Return the [X, Y] coordinate for the center point of the cell that contains the specified text.  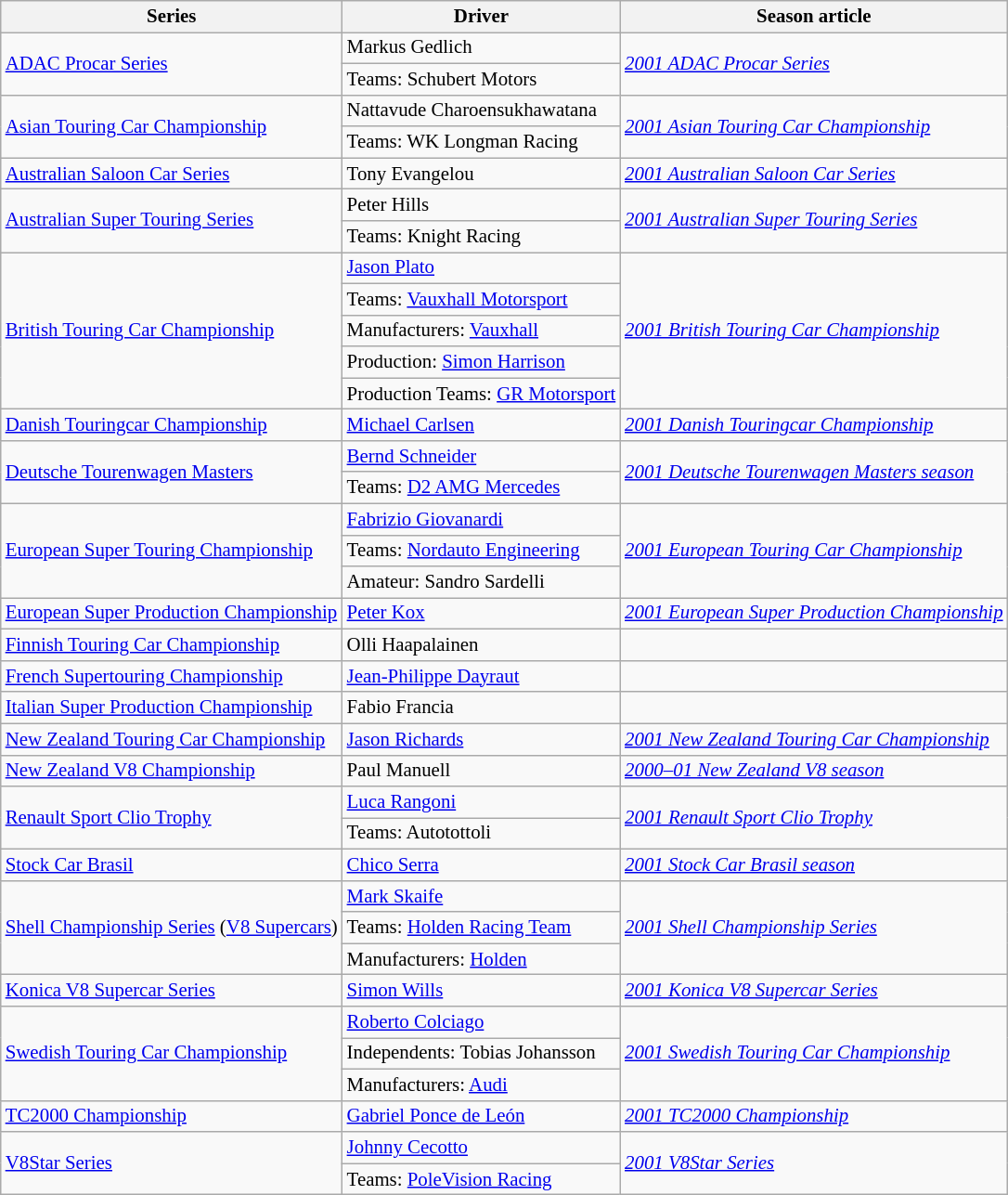
Teams: Autotottoli [481, 834]
2001 Australian Super Touring Series [813, 221]
Teams: Nordauto Engineering [481, 551]
Johnny Cecotto [481, 1148]
Jean-Philippe Dayraut [481, 676]
Luca Rangoni [481, 802]
Manufacturers: Vauxhall [481, 331]
2001 Swedish Touring Car Championship [813, 1054]
Stock Car Brasil [172, 864]
Finnish Touring Car Championship [172, 645]
2001 Asian Touring Car Championship [813, 126]
Michael Carlsen [481, 425]
Amateur: Sandro Sardelli [481, 582]
Mark Skaife [481, 896]
Production: Simon Harrison [481, 362]
2001 Stock Car Brasil season [813, 864]
Shell Championship Series (V8 Supercars) [172, 928]
2001 European Super Production Championship [813, 614]
2001 V8Star Series [813, 1163]
Renault Sport Clio Trophy [172, 818]
2001 Deutsche Tourenwagen Masters season [813, 472]
Teams: WK Longman Racing [481, 142]
2001 Australian Saloon Car Series [813, 174]
Season article [813, 17]
Markus Gedlich [481, 47]
Nattavude Charoensukhawatana [481, 110]
Chico Serra [481, 864]
European Super Touring Championship [172, 551]
Teams: PoleVision Racing [481, 1179]
2001 TC2000 Championship [813, 1116]
Danish Touringcar Championship [172, 425]
Gabriel Ponce de León [481, 1116]
Peter Kox [481, 614]
ADAC Procar Series [172, 63]
Peter Hills [481, 205]
European Super Production Championship [172, 614]
Manufacturers: Holden [481, 959]
Asian Touring Car Championship [172, 126]
Jason Richards [481, 739]
2001 Renault Sport Clio Trophy [813, 818]
Australian Saloon Car Series [172, 174]
Teams: Holden Racing Team [481, 928]
Fabrizio Giovanardi [481, 519]
2001 New Zealand Touring Car Championship [813, 739]
British Touring Car Championship [172, 331]
2001 ADAC Procar Series [813, 63]
Teams: Knight Racing [481, 237]
New Zealand V8 Championship [172, 771]
Bernd Schneider [481, 456]
Fabio Francia [481, 708]
Olli Haapalainen [481, 645]
Italian Super Production Championship [172, 708]
Konica V8 Supercar Series [172, 991]
Simon Wills [481, 991]
Driver [481, 17]
Deutsche Tourenwagen Masters [172, 472]
2001 Danish Touringcar Championship [813, 425]
Australian Super Touring Series [172, 221]
2001 European Touring Car Championship [813, 551]
Production Teams: GR Motorsport [481, 394]
French Supertouring Championship [172, 676]
2000–01 New Zealand V8 season [813, 771]
Jason Plato [481, 267]
V8Star Series [172, 1163]
Teams: Schubert Motors [481, 79]
TC2000 Championship [172, 1116]
Independents: Tobias Johansson [481, 1054]
Manufacturers: Audi [481, 1085]
Series [172, 17]
2001 British Touring Car Championship [813, 331]
New Zealand Touring Car Championship [172, 739]
2001 Konica V8 Supercar Series [813, 991]
Roberto Colciago [481, 1022]
Paul Manuell [481, 771]
2001 Shell Championship Series [813, 928]
Tony Evangelou [481, 174]
Teams: D2 AMG Mercedes [481, 487]
Teams: Vauxhall Motorsport [481, 299]
Swedish Touring Car Championship [172, 1054]
